Provide the (x, y) coordinate of the cell's center where the given text is located.  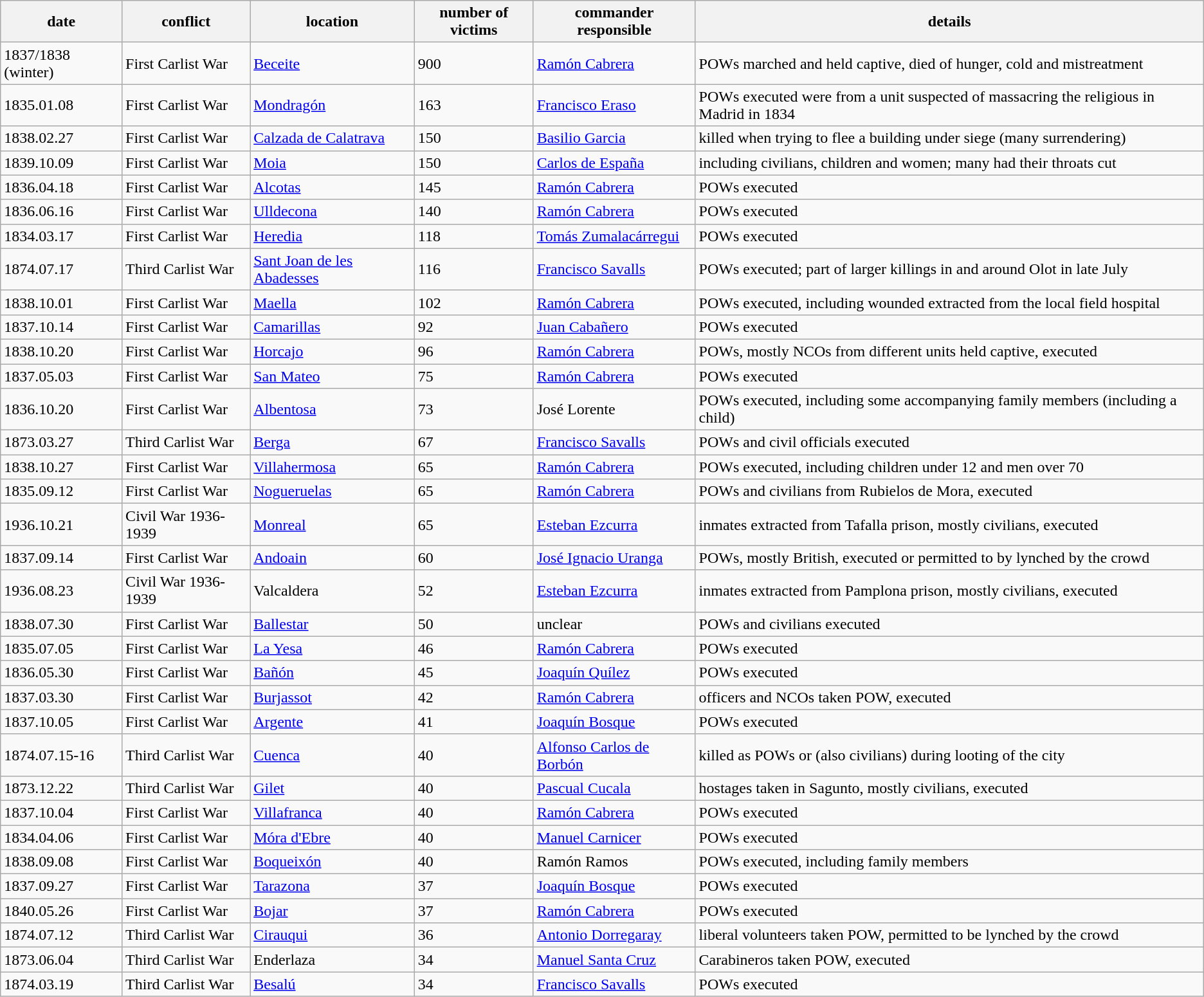
116 (473, 269)
1837.03.30 (62, 697)
La Yesa (333, 648)
Monreal (333, 525)
1837.09.27 (62, 886)
1837/1838 (winter) (62, 63)
Enderlaza (333, 960)
location (333, 22)
1936.10.21 (62, 525)
including civilians, children and women; many had their throats cut (949, 163)
1837.05.03 (62, 376)
Tarazona (333, 886)
Pascual Cucala (614, 788)
1840.05.26 (62, 911)
145 (473, 187)
Villafranca (333, 812)
1873.12.22 (62, 788)
Carlos de España (614, 163)
102 (473, 302)
45 (473, 673)
Calzada de Calatrava (333, 138)
Bañón (333, 673)
Horcajo (333, 351)
1836.05.30 (62, 673)
Camarillas (333, 327)
96 (473, 351)
900 (473, 63)
1837.10.04 (62, 812)
1874.03.19 (62, 984)
Cuenca (333, 755)
POWs executed, including wounded extracted from the local field hospital (949, 302)
Manuel Carnicer (614, 837)
Argente (333, 722)
67 (473, 443)
163 (473, 105)
Mondragón (333, 105)
1836.06.16 (62, 212)
Maella (333, 302)
POWs executed, including children under 12 and men over 70 (949, 467)
1835.09.12 (62, 491)
inmates extracted from Pamplona prison, mostly civilians, executed (949, 590)
Besalú (333, 984)
41 (473, 722)
officers and NCOs taken POW, executed (949, 697)
1839.10.09 (62, 163)
details (949, 22)
Móra d'Ebre (333, 837)
1836.04.18 (62, 187)
José Lorente (614, 409)
unclear (614, 624)
Cirauqui (333, 935)
46 (473, 648)
60 (473, 558)
1936.08.23 (62, 590)
Francisco Eraso (614, 105)
Ballestar (333, 624)
1838.07.30 (62, 624)
Nogueruelas (333, 491)
Andoain (333, 558)
Bojar (333, 911)
1836.10.20 (62, 409)
Ulldecona (333, 212)
Berga (333, 443)
1834.04.06 (62, 837)
1838.10.27 (62, 467)
POWs and civilians executed (949, 624)
Alcotas (333, 187)
1838.10.20 (62, 351)
92 (473, 327)
Basilio Garcia (614, 138)
50 (473, 624)
36 (473, 935)
San Mateo (333, 376)
1838.02.27 (62, 138)
POWs and civilians from Rubielos de Mora, executed (949, 491)
1837.09.14 (62, 558)
52 (473, 590)
1838.09.08 (62, 862)
POWs, mostly British, executed or permitted to by lynched by the crowd (949, 558)
Albentosa (333, 409)
liberal volunteers taken POW, permitted to be lynched by the crowd (949, 935)
42 (473, 697)
killed when trying to flee a building under siege (many surrendering) (949, 138)
killed as POWs or (also civilians) during looting of the city (949, 755)
Boqueixón (333, 862)
1835.01.08 (62, 105)
Tomás Zumalacárregui (614, 236)
Villahermosa (333, 467)
POWs executed, including some accompanying family members (including a child) (949, 409)
commander responsible (614, 22)
118 (473, 236)
Manuel Santa Cruz (614, 960)
POWs executed; part of larger killings in and around Olot in late July (949, 269)
conflict (187, 22)
Beceite (333, 63)
1874.07.15-16 (62, 755)
1835.07.05 (62, 648)
inmates extracted from Tafalla prison, mostly civilians, executed (949, 525)
Joaquín Quílez (614, 673)
Moia (333, 163)
POWs executed were from a unit suspected of massacring the religious in Madrid in 1834 (949, 105)
1837.10.05 (62, 722)
1838.10.01 (62, 302)
1873.03.27 (62, 443)
Burjassot (333, 697)
Alfonso Carlos de Borbón (614, 755)
1874.07.12 (62, 935)
date (62, 22)
number of victims (473, 22)
POWs, mostly NCOs from different units held captive, executed (949, 351)
José Ignacio Uranga (614, 558)
Valcaldera (333, 590)
1834.03.17 (62, 236)
POWs executed, including family members (949, 862)
POWs marched and held captive, died of hunger, cold and mistreatment (949, 63)
Carabineros taken POW, executed (949, 960)
Heredia (333, 236)
1837.10.14 (62, 327)
Antonio Dorregaray (614, 935)
73 (473, 409)
140 (473, 212)
POWs and civil officials executed (949, 443)
Gilet (333, 788)
Sant Joan de les Abadesses (333, 269)
75 (473, 376)
1873.06.04 (62, 960)
Ramón Ramos (614, 862)
hostages taken in Sagunto, mostly civilians, executed (949, 788)
1874.07.17 (62, 269)
Juan Cabañero (614, 327)
